Search for the cell housing the specified text and yield its (x, y) center coordinate. 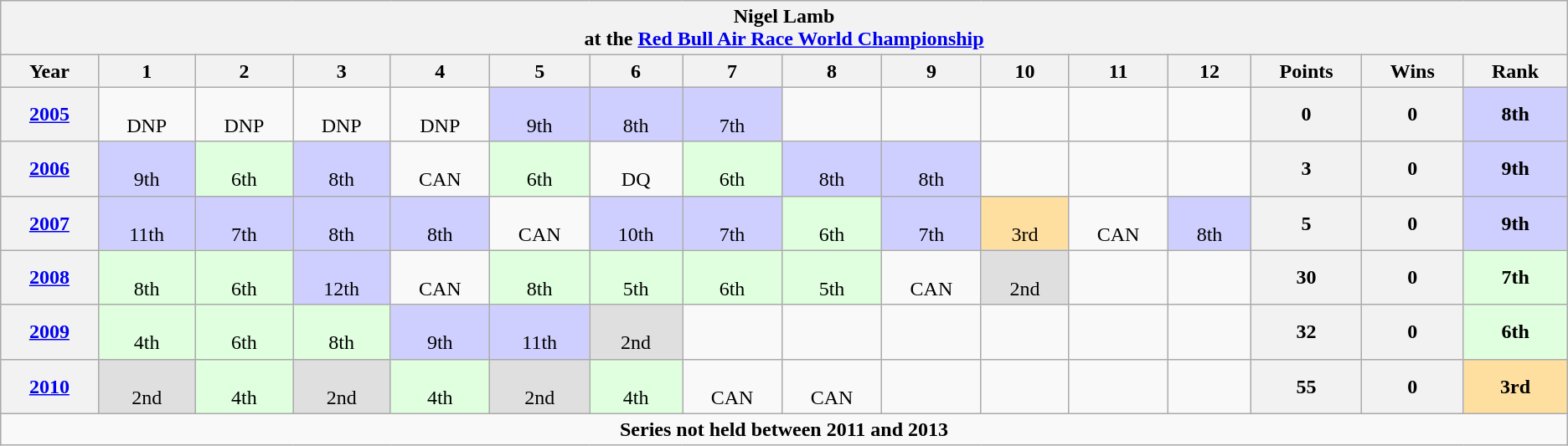
30 (1306, 278)
55 (1306, 387)
2010 (49, 387)
Year (49, 71)
6 (637, 71)
2009 (49, 331)
Points (1306, 71)
12 (1210, 71)
Series not held between 2011 and 2013 (784, 429)
9 (931, 71)
8 (833, 71)
2006 (49, 169)
Rank (1515, 71)
2 (244, 71)
2008 (49, 278)
4 (441, 71)
2007 (49, 223)
Wins (1412, 71)
11 (1119, 71)
1 (147, 71)
12th (342, 278)
10 (1024, 71)
DQ (637, 169)
Nigel Lambat the Red Bull Air Race World Championship (784, 28)
2005 (49, 114)
32 (1306, 331)
7 (732, 71)
10th (637, 223)
